Detect which cell encompasses the target text, then output its (X, Y) center coordinate. 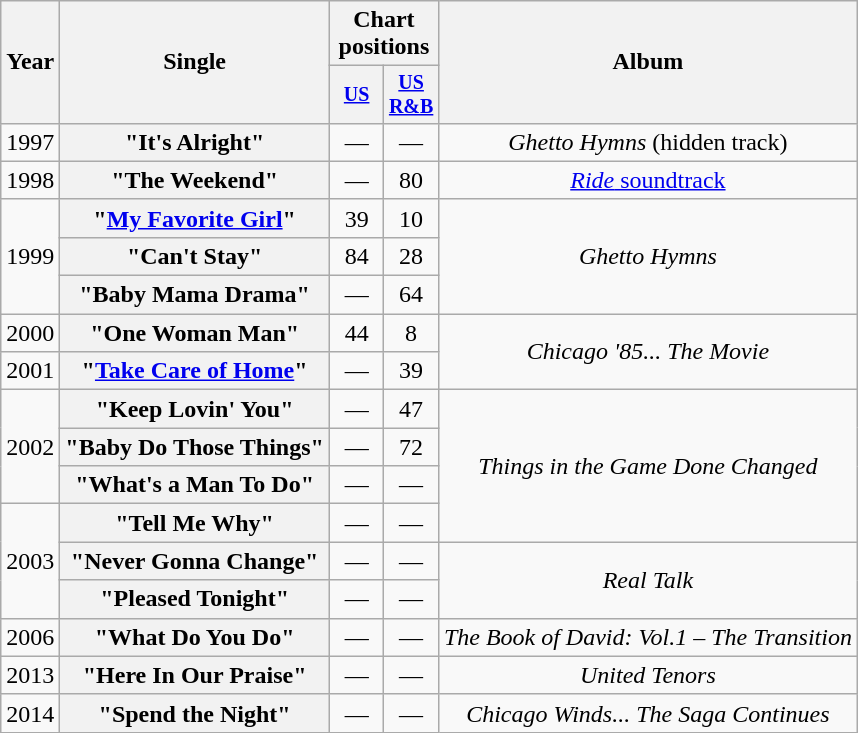
80 (411, 180)
28 (411, 256)
Ride soundtrack (648, 180)
The Book of David: Vol.1 – The Transition (648, 637)
"Pleased Tonight" (195, 599)
Things in the Game Done Changed (648, 466)
2014 (30, 713)
64 (411, 295)
Chart positions (384, 34)
"What's a Man To Do" (195, 485)
2000 (30, 333)
"Baby Mama Drama" (195, 295)
2013 (30, 675)
USR&B (411, 94)
"Baby Do Those Things" (195, 447)
"Spend the Night" (195, 713)
Year (30, 62)
"The Weekend" (195, 180)
1999 (30, 256)
Album (648, 62)
"It's Alright" (195, 142)
72 (411, 447)
2006 (30, 637)
Ghetto Hymns (648, 256)
"Never Gonna Change" (195, 561)
"Take Care of Home" (195, 371)
10 (411, 218)
8 (411, 333)
Chicago '85... The Movie (648, 352)
US (356, 94)
"Tell Me Why" (195, 523)
Single (195, 62)
2003 (30, 561)
"Keep Lovin' You" (195, 409)
1998 (30, 180)
"Can't Stay" (195, 256)
Ghetto Hymns (hidden track) (648, 142)
84 (356, 256)
2002 (30, 447)
Chicago Winds... The Saga Continues (648, 713)
Real Talk (648, 580)
"My Favorite Girl" (195, 218)
1997 (30, 142)
44 (356, 333)
"What Do You Do" (195, 637)
United Tenors (648, 675)
47 (411, 409)
2001 (30, 371)
"Here In Our Praise" (195, 675)
"One Woman Man" (195, 333)
